Capture the cell that displays the provided text and extract its (X, Y) central coordinate. 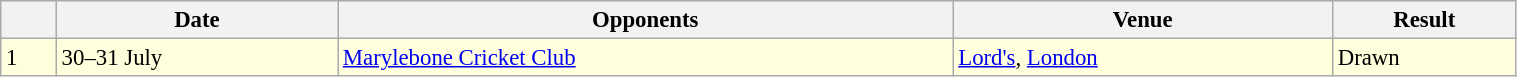
Result (1424, 20)
Lord's, London (1143, 58)
Drawn (1424, 58)
Opponents (646, 20)
1 (29, 58)
Marylebone Cricket Club (646, 58)
Venue (1143, 20)
30–31 July (196, 58)
Date (196, 20)
